Locate the cell with the specified text and output its [x, y] center coordinate. 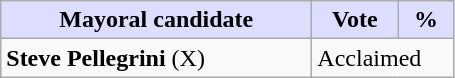
Acclaimed [383, 58]
Vote [355, 20]
Mayoral candidate [156, 20]
% [426, 20]
Steve Pellegrini (X) [156, 58]
